Provide the (X, Y) coordinate of the cell's center where the given text is located.  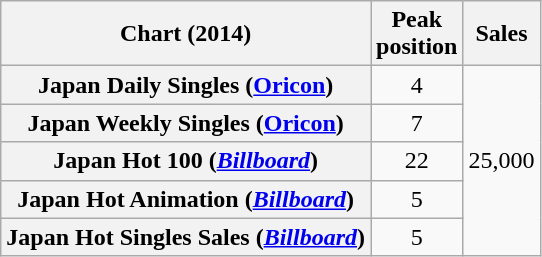
Chart (2014) (186, 34)
Japan Daily Singles (Oricon) (186, 85)
Japan Hot Animation (Billboard) (186, 199)
Peakposition (417, 34)
Japan Weekly Singles (Oricon) (186, 123)
Japan Hot 100 (Billboard) (186, 161)
Sales (502, 34)
4 (417, 85)
7 (417, 123)
25,000 (502, 161)
22 (417, 161)
Japan Hot Singles Sales (Billboard) (186, 237)
